Search for the cell housing the specified text and yield its (X, Y) center coordinate. 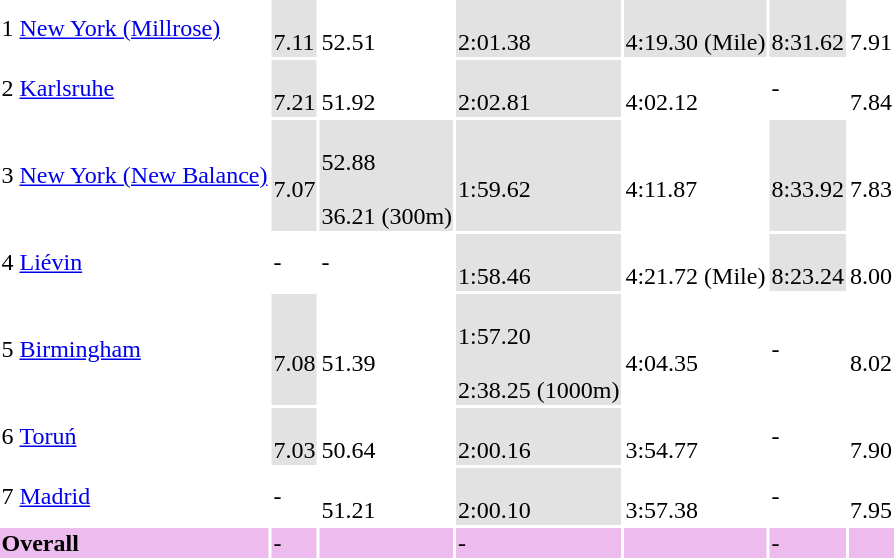
New York (Millrose) (144, 28)
7.91 (872, 28)
52.8836.21 (300m) (387, 176)
2:00.16 (539, 436)
8.00 (872, 262)
3 (8, 176)
51.39 (387, 350)
5 (8, 350)
7.08 (294, 350)
4:04.35 (696, 350)
Birmingham (144, 350)
3:54.77 (696, 436)
Liévin (144, 262)
52.51 (387, 28)
3:57.38 (696, 496)
8:33.92 (808, 176)
50.64 (387, 436)
1:57.202:38.25 (1000m) (539, 350)
New York (New Balance) (144, 176)
7.11 (294, 28)
8.02 (872, 350)
8:23.24 (808, 262)
7.21 (294, 88)
6 (8, 436)
7.90 (872, 436)
51.92 (387, 88)
51.21 (387, 496)
1:58.46 (539, 262)
4:21.72 (Mile) (696, 262)
2:01.38 (539, 28)
4 (8, 262)
Overall (134, 543)
2:00.10 (539, 496)
Madrid (144, 496)
Toruń (144, 436)
4:11.87 (696, 176)
2:02.81 (539, 88)
7.07 (294, 176)
7.83 (872, 176)
4:02.12 (696, 88)
4:19.30 (Mile) (696, 28)
1 (8, 28)
7.84 (872, 88)
2 (8, 88)
Karlsruhe (144, 88)
7.03 (294, 436)
8:31.62 (808, 28)
1:59.62 (539, 176)
7 (8, 496)
7.95 (872, 496)
